Scan for the cell matching the given text and deliver its (x, y) coordinate at center. 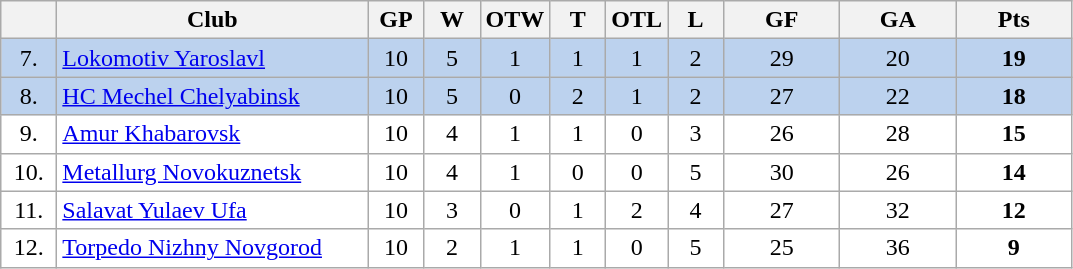
20 (898, 58)
Torpedo Nizhny Novgorod (212, 248)
30 (782, 172)
22 (898, 96)
29 (782, 58)
GP (396, 20)
W (452, 20)
9 (1014, 248)
28 (898, 134)
OTW (515, 20)
12 (1014, 210)
GA (898, 20)
32 (898, 210)
T (578, 20)
36 (898, 248)
7. (29, 58)
14 (1014, 172)
HC Mechel Chelyabinsk (212, 96)
15 (1014, 134)
11. (29, 210)
18 (1014, 96)
10. (29, 172)
25 (782, 248)
Club (212, 20)
Lokomotiv Yaroslavl (212, 58)
L (696, 20)
19 (1014, 58)
GF (782, 20)
Metallurg Novokuznetsk (212, 172)
Pts (1014, 20)
Amur Khabarovsk (212, 134)
OTL (637, 20)
8. (29, 96)
Salavat Yulaev Ufa (212, 210)
12. (29, 248)
9. (29, 134)
